For the text-containing cell, return its midpoint in [x, y] coordinate format. 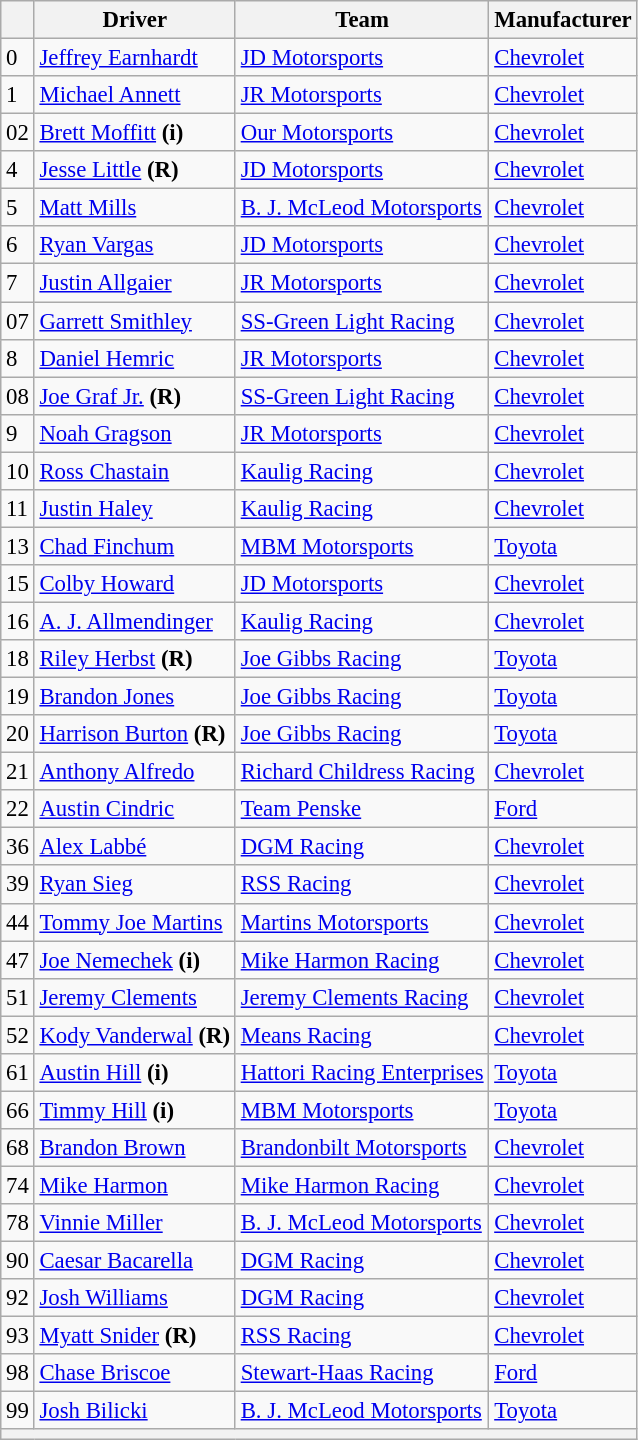
22 [18, 809]
Hattori Racing Enterprises [362, 1073]
Caesar Bacarella [134, 1261]
8 [18, 358]
Brett Moffitt (i) [134, 133]
Brandon Jones [134, 697]
10 [18, 471]
21 [18, 772]
Noah Gragson [134, 433]
6 [18, 245]
15 [18, 584]
92 [18, 1298]
Brandon Brown [134, 1148]
Driver [134, 20]
Chase Briscoe [134, 1373]
90 [18, 1261]
9 [18, 433]
Timmy Hill (i) [134, 1110]
Michael Annett [134, 95]
Joe Graf Jr. (R) [134, 396]
Team [362, 20]
Vinnie Miller [134, 1223]
36 [18, 847]
Josh Williams [134, 1298]
Austin Hill (i) [134, 1073]
07 [18, 321]
Matt Mills [134, 208]
Stewart-Haas Racing [362, 1373]
Means Racing [362, 1035]
74 [18, 1185]
Anthony Alfredo [134, 772]
Chad Finchum [134, 546]
52 [18, 1035]
Myatt Snider (R) [134, 1336]
Ryan Sieg [134, 885]
Justin Haley [134, 509]
47 [18, 960]
Tommy Joe Martins [134, 922]
13 [18, 546]
18 [18, 659]
08 [18, 396]
Our Motorsports [362, 133]
78 [18, 1223]
Harrison Burton (R) [134, 734]
Colby Howard [134, 584]
Alex Labbé [134, 847]
68 [18, 1148]
Austin Cindric [134, 809]
66 [18, 1110]
Josh Bilicki [134, 1411]
Joe Nemechek (i) [134, 960]
Kody Vanderwal (R) [134, 1035]
02 [18, 133]
61 [18, 1073]
0 [18, 58]
44 [18, 922]
Richard Childress Racing [362, 772]
Garrett Smithley [134, 321]
Jeremy Clements Racing [362, 997]
7 [18, 283]
Ryan Vargas [134, 245]
39 [18, 885]
93 [18, 1336]
51 [18, 997]
1 [18, 95]
Ross Chastain [134, 471]
Mike Harmon [134, 1185]
5 [18, 208]
19 [18, 697]
Justin Allgaier [134, 283]
Team Penske [362, 809]
Manufacturer [563, 20]
Martins Motorsports [362, 922]
Brandonbilt Motorsports [362, 1148]
98 [18, 1373]
Jeremy Clements [134, 997]
99 [18, 1411]
4 [18, 170]
20 [18, 734]
A. J. Allmendinger [134, 621]
Riley Herbst (R) [134, 659]
Jeffrey Earnhardt [134, 58]
Jesse Little (R) [134, 170]
Daniel Hemric [134, 358]
11 [18, 509]
16 [18, 621]
